For the text-containing cell, return its midpoint in [x, y] coordinate format. 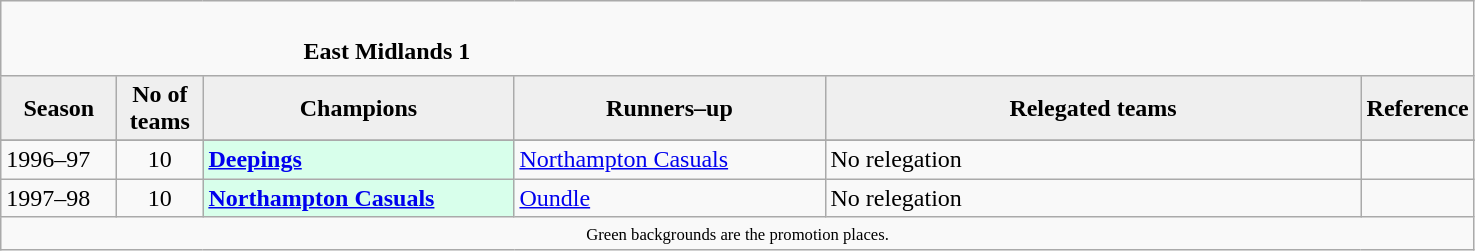
Runners–up [670, 108]
No of teams [160, 108]
Reference [1418, 108]
Season [59, 108]
Oundle [670, 197]
1996–97 [59, 159]
Deepings [358, 159]
Champions [358, 108]
1997–98 [59, 197]
Green backgrounds are the promotion places. [738, 234]
Relegated teams [1093, 108]
